Identify which cell holds the provided text, then report its [x, y] central coordinate. 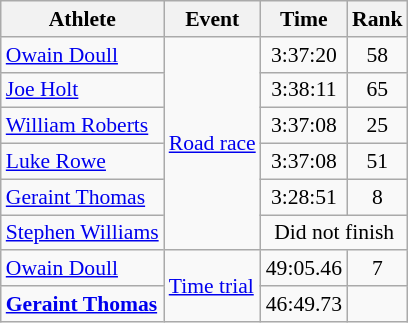
3:37:20 [304, 55]
7 [378, 269]
3:38:11 [304, 90]
3:28:51 [304, 197]
Did not finish [334, 233]
Joe Holt [82, 90]
Stephen Williams [82, 233]
Luke Rowe [82, 162]
8 [378, 197]
Athlete [82, 19]
William Roberts [82, 126]
46:49.73 [304, 304]
65 [378, 90]
Rank [378, 19]
58 [378, 55]
Time [304, 19]
49:05.46 [304, 269]
Time trial [212, 286]
Road race [212, 144]
51 [378, 162]
25 [378, 126]
Event [212, 19]
